For the text-containing cell, return its midpoint in (x, y) coordinate format. 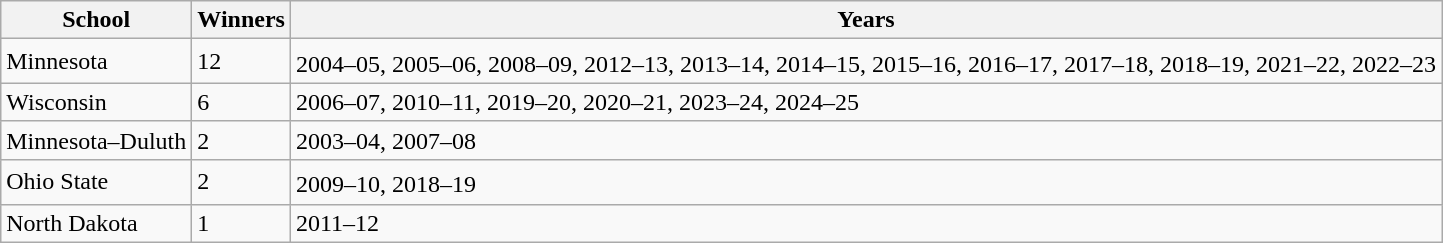
2006–07, 2010–11, 2019–20, 2020–21, 2023–24, 2024–25 (866, 102)
Winners (242, 20)
Minnesota–Duluth (96, 140)
2009–10, 2018–19 (866, 182)
Years (866, 20)
North Dakota (96, 223)
12 (242, 62)
Wisconsin (96, 102)
School (96, 20)
2004–05, 2005–06, 2008–09, 2012–13, 2013–14, 2014–15, 2015–16, 2016–17, 2017–18, 2018–19, 2021–22, 2022–23 (866, 62)
Minnesota (96, 62)
2003–04, 2007–08 (866, 140)
1 (242, 223)
2011–12 (866, 223)
Ohio State (96, 182)
6 (242, 102)
